Detect which cell encompasses the target text, then output its [x, y] center coordinate. 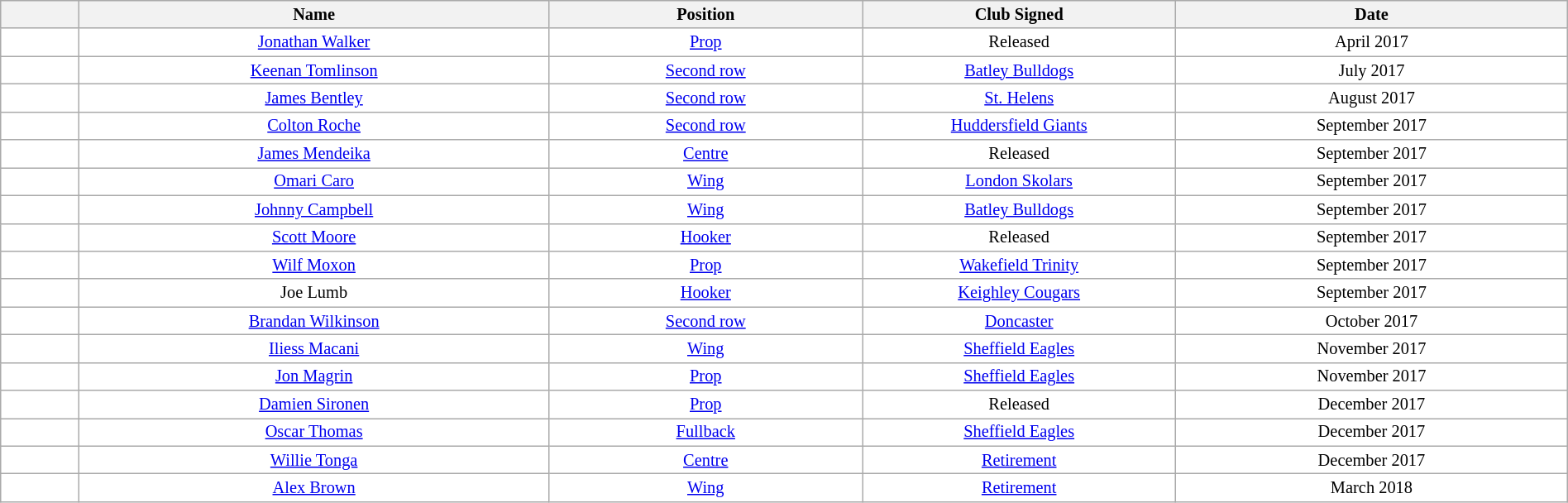
Colton Roche [313, 126]
Keenan Tomlinson [313, 70]
Joe Lumb [313, 293]
October 2017 [1372, 321]
James Bentley [313, 98]
Fullback [706, 432]
Alex Brown [313, 487]
London Skolars [1019, 181]
Date [1372, 14]
Wakefield Trinity [1019, 265]
Club Signed [1019, 14]
Johnny Campbell [313, 209]
Name [313, 14]
March 2018 [1372, 487]
April 2017 [1372, 42]
Huddersfield Giants [1019, 126]
Wilf Moxon [313, 265]
Jon Magrin [313, 376]
Oscar Thomas [313, 432]
Scott Moore [313, 237]
Iliess Macani [313, 348]
August 2017 [1372, 98]
Position [706, 14]
St. Helens [1019, 98]
Jonathan Walker [313, 42]
Omari Caro [313, 181]
Damien Sironen [313, 405]
July 2017 [1372, 70]
Willie Tonga [313, 460]
Brandan Wilkinson [313, 321]
Keighley Cougars [1019, 293]
Doncaster [1019, 321]
James Mendeika [313, 154]
